Pinpoint the cell where the given text exists, returning its [x, y] midpoint coordinate. 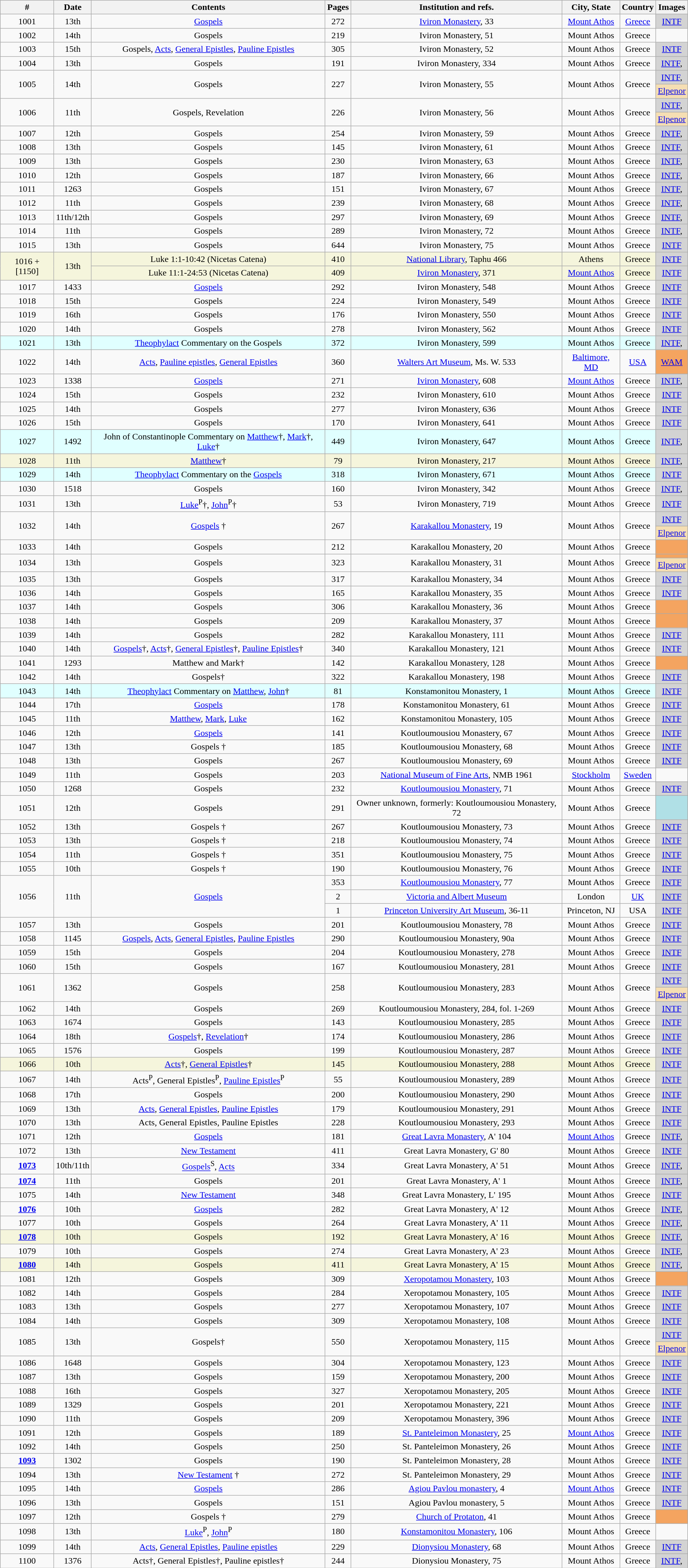
372 [338, 343]
1032 [27, 526]
Iviron Monastery, 641 [456, 423]
203 [338, 775]
Xeropotamou Monastery, 105 [456, 1293]
348 [338, 1195]
Koutloumousiou Monastery, 287 [456, 1050]
Iviron Monastery, 59 [456, 133]
1087 [27, 1377]
Great Lavra Monastery, A' 23 [456, 1251]
1055 [27, 868]
1088 [27, 1391]
Koutloumousiou Monastery, 77 [456, 882]
Koutloumousiou Monastery, 73 [456, 827]
Iviron Monastery, 52 [456, 49]
Iviron Monastery, 75 [456, 245]
1069 [27, 1109]
Iviron Monastery, 67 [456, 189]
Acts†, General Epistles†, Pauline epistles† [208, 1561]
1014 [27, 231]
Koutloumousiou Monastery, 284, fol. 1-269 [456, 1008]
Koutloumousiou Monastery, 290 [456, 1094]
Xeropotamou Monastery, 115 [456, 1342]
UK [638, 896]
Xeropotamou Monastery, 396 [456, 1418]
284 [338, 1293]
Images [672, 7]
Koutloumousiou Monastery, 289 [456, 1079]
Xeropotamou Monastery, 108 [456, 1321]
292 [338, 287]
Iviron Monastery, 608 [456, 381]
New Testament † [208, 1475]
264 [338, 1223]
351 [338, 855]
Karakallou Monastery, 128 [456, 663]
1080 [27, 1265]
178 [338, 705]
1038 [27, 621]
410 [338, 259]
1011 [27, 189]
Acts†, General Epistles† [208, 1064]
Iviron Monastery, 610 [456, 395]
1016 + [1150] [27, 266]
1059 [27, 952]
1019 [27, 315]
Iviron Monastery, 69 [456, 217]
1043 [27, 691]
327 [338, 1391]
1042 [27, 677]
212 [338, 547]
WAM [672, 362]
1096 [27, 1503]
1097 [27, 1517]
1263 [73, 189]
Xeropotamou Monastery, 123 [456, 1363]
250 [338, 1447]
204 [338, 952]
Gospels†, Acts†, General Epistles†, Pauline Epistles† [208, 649]
1078 [27, 1237]
1376 [73, 1561]
340 [338, 649]
305 [338, 49]
159 [338, 1377]
317 [338, 579]
1082 [27, 1293]
289 [338, 231]
Great Lavra Monastery, G' 80 [456, 1151]
Koutloumousiou Monastery, 283 [456, 987]
1089 [27, 1405]
National Museum of Fine Arts, NMB 1961 [456, 775]
Date [73, 7]
1094 [27, 1475]
Gospels†, Revelation† [208, 1036]
360 [338, 362]
1047 [27, 747]
Luke 1:1-10:42 (Nicetas Catena) [208, 259]
1061 [27, 987]
Gospels, Revelation [208, 112]
Koutloumousiou Monastery, 288 [456, 1064]
1068 [27, 1094]
Iviron Monastery, 68 [456, 203]
1099 [27, 1547]
Koutloumousiou Monastery, 71 [456, 789]
11th/12th [73, 217]
Iviron Monastery, 548 [456, 287]
St. Panteleimon Monastery, 29 [456, 1475]
Iviron Monastery, 51 [456, 35]
Xeropotamou Monastery, 107 [456, 1307]
Princeton, NJ [591, 910]
1518 [73, 489]
181 [338, 1137]
297 [338, 217]
1025 [27, 409]
Iviron Monastery, 33 [456, 21]
1007 [27, 133]
1058 [27, 938]
1091 [27, 1432]
1027 [27, 442]
Great Lavra Monastery, A' 1 [456, 1181]
Stockholm [591, 775]
1100 [27, 1561]
1085 [27, 1342]
1083 [27, 1307]
1009 [27, 161]
Iviron Monastery, 562 [456, 329]
185 [338, 747]
1017 [27, 287]
Karakallou Monastery, 37 [456, 621]
Iviron Monastery, 342 [456, 489]
1031 [27, 504]
1004 [27, 63]
Iviron Monastery, 72 [456, 231]
Dionysiou Monastery, 68 [456, 1547]
160 [338, 489]
142 [338, 663]
Koutloumousiou Monastery, 69 [456, 761]
1045 [27, 719]
Xeropotamou Monastery, 205 [456, 1391]
Iviron Monastery, 636 [456, 409]
St. Panteleimon Monastery, 26 [456, 1447]
187 [338, 175]
1072 [27, 1151]
1020 [27, 329]
Iviron Monastery, 550 [456, 315]
224 [338, 301]
City, State [591, 7]
Xeropotamou Monastery, 200 [456, 1377]
1071 [27, 1137]
Karakallou Monastery, 20 [456, 547]
1057 [27, 924]
1003 [27, 49]
291 [338, 808]
1 [338, 910]
1041 [27, 663]
Karakallou Monastery, 36 [456, 607]
1024 [27, 395]
Iviron Monastery, 334 [456, 63]
Xeropotamou Monastery, 103 [456, 1279]
229 [338, 1547]
Institution and refs. [456, 7]
290 [338, 938]
1329 [73, 1405]
226 [338, 112]
Konstamonitou Monastery, 106 [456, 1532]
191 [338, 63]
1010 [27, 175]
St. Panteleimon Monastery, 28 [456, 1461]
1013 [27, 217]
1075 [27, 1195]
Matthew† [208, 461]
1028 [27, 461]
Iviron Monastery, 599 [456, 343]
318 [338, 475]
162 [338, 719]
1053 [27, 841]
1095 [27, 1489]
239 [338, 203]
306 [338, 607]
Sweden [638, 775]
Karakallou Monastery, 34 [456, 579]
200 [338, 1094]
1056 [27, 896]
Matthew and Mark† [208, 663]
1044 [27, 705]
79 [338, 461]
189 [338, 1432]
143 [338, 1022]
1005 [27, 84]
Koutloumousiou Monastery, 78 [456, 924]
244 [338, 1561]
1060 [27, 966]
1067 [27, 1079]
1033 [27, 547]
Great Lavra Monastery, A' 12 [456, 1209]
1674 [73, 1022]
# [27, 7]
1145 [73, 938]
National Library, Taphu 466 [456, 259]
1362 [73, 987]
55 [338, 1079]
1492 [73, 442]
449 [338, 442]
Konstamonitou Monastery, 61 [456, 705]
1026 [27, 423]
Karakallou Monastery, 31 [456, 563]
18th [73, 1036]
Iviron Monastery, 66 [456, 175]
1040 [27, 649]
John of Constantinople Commentary on Matthew†, Mark†, Luke† [208, 442]
1576 [73, 1050]
1073 [27, 1166]
10th/11th [73, 1166]
Agiou Pavlou monastery, 5 [456, 1503]
1079 [27, 1251]
Karakallou Monastery, 35 [456, 593]
1001 [27, 21]
230 [338, 161]
St. Panteleimon Monastery, 25 [456, 1432]
1090 [27, 1418]
Iviron Monastery, 719 [456, 504]
1015 [27, 245]
1022 [27, 362]
227 [338, 84]
550 [338, 1342]
Theophylact Commentary on Matthew, John† [208, 691]
53 [338, 504]
1066 [27, 1064]
1023 [27, 381]
1338 [73, 381]
218 [338, 841]
Owner unknown, formerly: Koutloumousiou Monastery, 72 [456, 808]
274 [338, 1251]
Acts, General Epistles, Pauline epistles [208, 1547]
Konstamonitou Monastery, 1 [456, 691]
353 [338, 882]
Koutloumousiou Monastery, 281 [456, 966]
180 [338, 1532]
271 [338, 381]
Acts, Pauline epistles, General Epistles [208, 362]
2 [338, 896]
Athens [591, 259]
Karakallou Monastery, 121 [456, 649]
1036 [27, 593]
141 [338, 733]
Konstamonitou Monastery, 105 [456, 719]
1433 [73, 287]
Great Lavra Monastery, A' 51 [456, 1166]
1018 [27, 301]
1052 [27, 827]
Koutloumousiou Monastery, 90a [456, 938]
304 [338, 1363]
1034 [27, 563]
Iviron Monastery, 217 [456, 461]
1037 [27, 607]
Matthew, Mark, Luke [208, 719]
286 [338, 1489]
1029 [27, 475]
322 [338, 677]
1268 [73, 789]
Victoria and Albert Museum [456, 896]
Iviron Monastery, 371 [456, 273]
167 [338, 966]
Iviron Monastery, 56 [456, 112]
1064 [27, 1036]
ActsP, General EpistlesP, Pauline EpistlesP [208, 1079]
165 [338, 593]
1054 [27, 855]
Koutloumousiou Monastery, 67 [456, 733]
1293 [73, 663]
1098 [27, 1532]
Koutloumousiou Monastery, 74 [456, 841]
Iviron Monastery, 671 [456, 475]
1063 [27, 1022]
1050 [27, 789]
174 [338, 1036]
Koutloumousiou Monastery, 68 [456, 747]
Church of Protaton, 41 [456, 1517]
1046 [27, 733]
Princeton University Art Museum, 36-11 [456, 910]
1048 [27, 761]
192 [338, 1237]
1035 [27, 579]
1051 [27, 808]
Karakallou Monastery, 19 [456, 526]
Pages [338, 7]
London [591, 896]
1070 [27, 1123]
1648 [73, 1363]
Great Lavra Monastery, L' 195 [456, 1195]
Koutloumousiou Monastery, 293 [456, 1123]
1008 [27, 147]
Iviron Monastery, 647 [456, 442]
Great Lavra Monastery, A' 15 [456, 1265]
258 [338, 987]
Koutloumousiou Monastery, 291 [456, 1109]
Iviron Monastery, 61 [456, 147]
1049 [27, 775]
Agiou Pavlou monastery, 4 [456, 1489]
254 [338, 133]
1086 [27, 1363]
Dionysiou Monastery, 75 [456, 1561]
269 [338, 1008]
LukeP†, JohnP† [208, 504]
1012 [27, 203]
Country [638, 7]
1065 [27, 1050]
Great Lavra Monastery, A' 11 [456, 1223]
1092 [27, 1447]
Koutloumousiou Monastery, 286 [456, 1036]
1084 [27, 1321]
1074 [27, 1181]
179 [338, 1109]
644 [338, 245]
1076 [27, 1209]
Iviron Monastery, 549 [456, 301]
1302 [73, 1461]
Karakallou Monastery, 198 [456, 677]
1006 [27, 112]
Koutloumousiou Monastery, 76 [456, 868]
279 [338, 1517]
Iviron Monastery, 63 [456, 161]
1002 [27, 35]
LukeP, JohnP [208, 1532]
323 [338, 563]
GospelsS, Acts [208, 1166]
Iviron Monastery, 55 [456, 84]
Koutloumousiou Monastery, 278 [456, 952]
228 [338, 1123]
Baltimore, MD [591, 362]
1093 [27, 1461]
Luke 11:1-24:53 (Nicetas Catena) [208, 273]
Koutloumousiou Monastery, 75 [456, 855]
278 [338, 329]
Xeropotamou Monastery, 221 [456, 1405]
Karakallou Monastery, 111 [456, 635]
219 [338, 35]
1021 [27, 343]
1039 [27, 635]
1077 [27, 1223]
Great Lavra Monastery, A' 16 [456, 1237]
1062 [27, 1008]
1030 [27, 489]
170 [338, 423]
1081 [27, 1279]
81 [338, 691]
334 [338, 1166]
199 [338, 1050]
Koutloumousiou Monastery, 285 [456, 1022]
176 [338, 315]
Contents [208, 7]
Great Lavra Monastery, A' 104 [456, 1137]
409 [338, 273]
Walters Art Museum, Ms. W. 533 [456, 362]
